Capture the cell that displays the provided text and extract its [x, y] central coordinate. 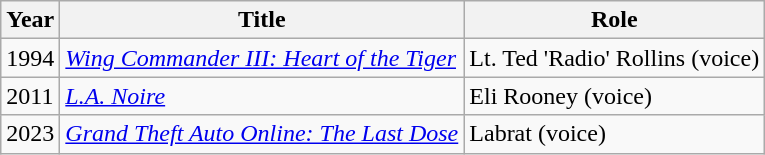
Labrat (voice) [614, 134]
2011 [30, 96]
Title [262, 20]
L.A. Noire [262, 96]
2023 [30, 134]
Lt. Ted 'Radio' Rollins (voice) [614, 58]
1994 [30, 58]
Eli Rooney (voice) [614, 96]
Wing Commander III: Heart of the Tiger [262, 58]
Role [614, 20]
Grand Theft Auto Online: The Last Dose [262, 134]
Year [30, 20]
